Determine the (X, Y) coordinate at the center of the cell enclosing the given text.  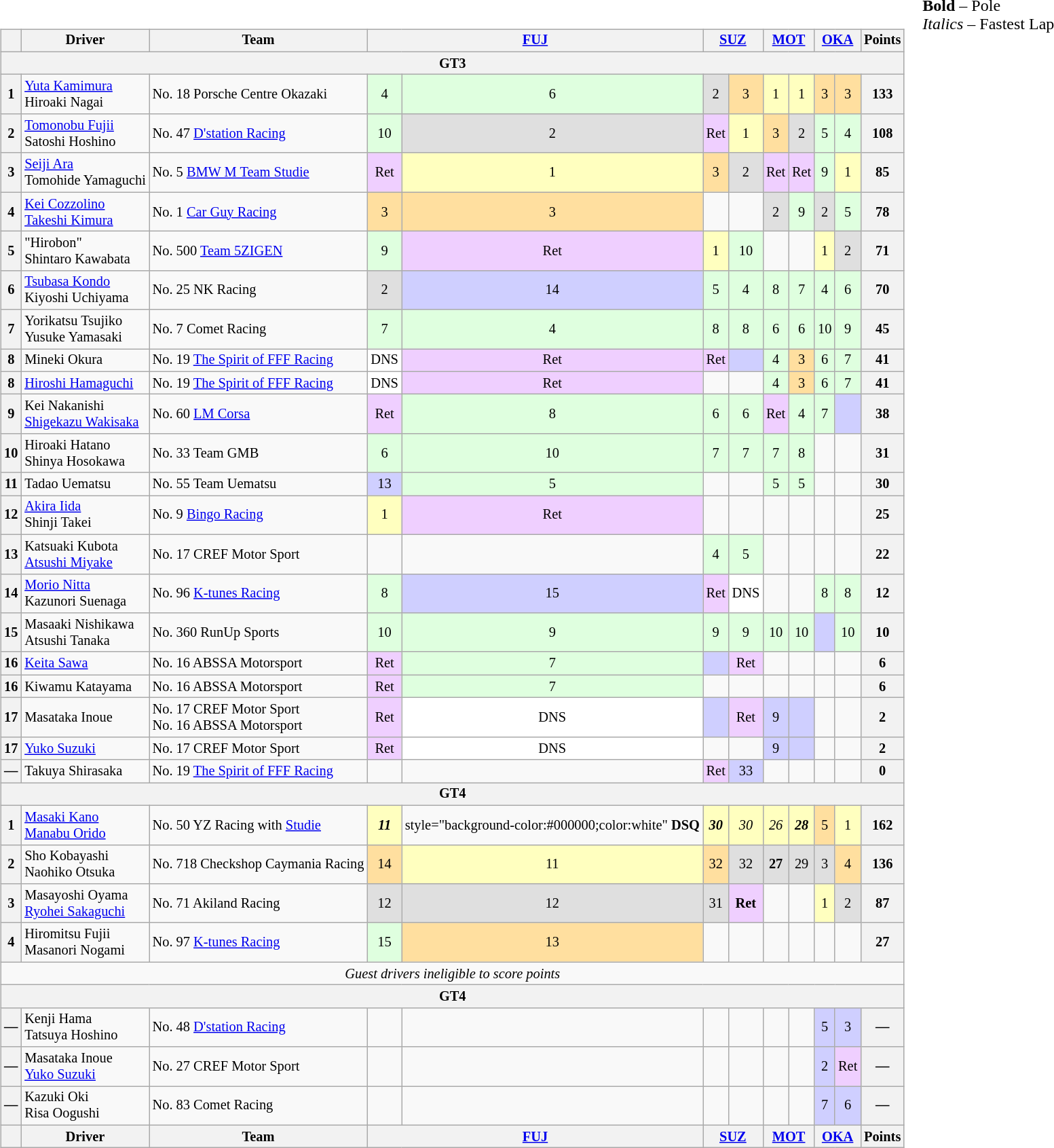
Yuko Suzuki (85, 748)
87 (882, 904)
No. 71 Akiland Racing (259, 904)
No. 96 K-tunes Racing (259, 593)
Guest drivers ineligible to score points (452, 974)
136 (882, 864)
No. 5 BMW M Team Studie (259, 172)
Seiji Ara Tomohide Yamaguchi (85, 172)
No. 7 Comet Racing (259, 329)
38 (882, 414)
No. 718 Checkshop Caymania Racing (259, 864)
No. 27 CREF Motor Sport (259, 1067)
Tomonobu Fujii Satoshi Hoshino (85, 134)
No. 17 CREF Motor Sport No. 16 ABSSA Motorsport (259, 718)
No. 97 K-tunes Racing (259, 942)
No. 50 YZ Racing with Studie (259, 825)
28 (802, 825)
GT3 (452, 63)
Kiwamu Katayama (85, 686)
Yuta Kamimura Hiroaki Nagai (85, 94)
No. 83 Comet Racing (259, 1106)
Kei Nakanishi Shigekazu Wakisaka (85, 414)
Hiroshi Hamaguchi (85, 383)
85 (882, 172)
71 (882, 251)
style="background-color:#000000;color:white" DSQ (552, 825)
Keita Sawa (85, 663)
162 (882, 825)
Masayoshi Oyama Ryohei Sakaguchi (85, 904)
25 (882, 515)
70 (882, 290)
No. 500 Team 5ZIGEN (259, 251)
Masaki Kano Manabu Orido (85, 825)
Yorikatsu Tsujiko Yusuke Yamasaki (85, 329)
Katsuaki Kubota Atsushi Miyake (85, 554)
26 (776, 825)
33 (746, 771)
"Hirobon" Shintaro Kawabata (85, 251)
No. 48 D'station Racing (259, 1027)
No. 55 Team Uematsu (259, 484)
Mineki Okura (85, 360)
Kenji Hama Tatsuya Hoshino (85, 1027)
108 (882, 134)
Masataka Inoue Yuko Suzuki (85, 1067)
Morio Nitta Kazunori Suenaga (85, 593)
No. 25 NK Racing (259, 290)
Sho Kobayashi Naohiko Otsuka (85, 864)
No. 1 Car Guy Racing (259, 212)
No. 360 RunUp Sports (259, 633)
Kei Cozzolino Takeshi Kimura (85, 212)
29 (802, 864)
Tadao Uematsu (85, 484)
Takuya Shirasaka (85, 771)
22 (882, 554)
No. 60 LM Corsa (259, 414)
Tsubasa Kondo Kiyoshi Uchiyama (85, 290)
133 (882, 94)
Hiromitsu Fujii Masanori Nogami (85, 942)
Hiroaki Hatano Shinya Hosokawa (85, 453)
45 (882, 329)
No. 47 D'station Racing (259, 134)
No. 9 Bingo Racing (259, 515)
No. 33 Team GMB (259, 453)
Masaaki Nishikawa Atsushi Tanaka (85, 633)
78 (882, 212)
0 (882, 771)
No. 18 Porsche Centre Okazaki (259, 94)
Akira Iida Shinji Takei (85, 515)
Kazuki Oki Risa Oogushi (85, 1106)
Masataka Inoue (85, 718)
